Provide the (X, Y) coordinate of the cell's center where the given text is located.  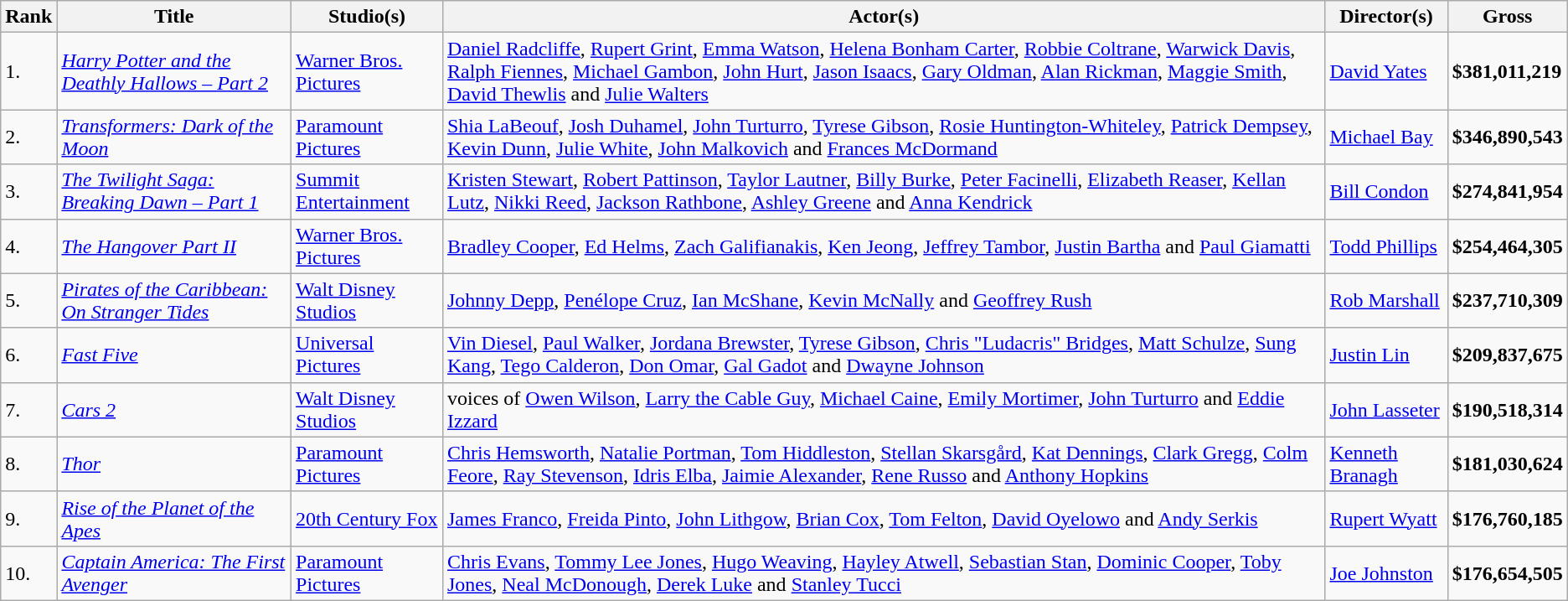
Todd Phillips (1386, 246)
1. (28, 71)
Summit Entertainment (367, 191)
David Yates (1386, 71)
3. (28, 191)
Rank (28, 17)
Chris Evans, Tommy Lee Jones, Hugo Weaving, Hayley Atwell, Sebastian Stan, Dominic Cooper, Toby Jones, Neal McDonough, Derek Luke and Stanley Tucci (883, 573)
7. (28, 409)
Captain America: The First Avenger (174, 573)
James Franco, Freida Pinto, John Lithgow, Brian Cox, Tom Felton, David Oyelowo and Andy Serkis (883, 518)
5. (28, 300)
Cars 2 (174, 409)
Director(s) (1386, 17)
Pirates of the Caribbean: On Stranger Tides (174, 300)
John Lasseter (1386, 409)
$346,890,543 (1508, 137)
9. (28, 518)
Rob Marshall (1386, 300)
6. (28, 355)
20th Century Fox (367, 518)
Johnny Depp, Penélope Cruz, Ian McShane, Kevin McNally and Geoffrey Rush (883, 300)
Michael Bay (1386, 137)
Transformers: Dark of the Moon (174, 137)
Thor (174, 464)
Universal Pictures (367, 355)
8. (28, 464)
Studio(s) (367, 17)
Rise of the Planet of the Apes (174, 518)
The Hangover Part II (174, 246)
$181,030,624 (1508, 464)
$274,841,954 (1508, 191)
Actor(s) (883, 17)
$381,011,219 (1508, 71)
The Twilight Saga: Breaking Dawn – Part 1 (174, 191)
voices of Owen Wilson, Larry the Cable Guy, Michael Caine, Emily Mortimer, John Turturro and Eddie Izzard (883, 409)
$176,654,505 (1508, 573)
Bill Condon (1386, 191)
Title (174, 17)
$176,760,185 (1508, 518)
Gross (1508, 17)
10. (28, 573)
Bradley Cooper, Ed Helms, Zach Galifianakis, Ken Jeong, Jeffrey Tambor, Justin Bartha and Paul Giamatti (883, 246)
Justin Lin (1386, 355)
Rupert Wyatt (1386, 518)
$237,710,309 (1508, 300)
Fast Five (174, 355)
$254,464,305 (1508, 246)
Joe Johnston (1386, 573)
4. (28, 246)
Harry Potter and the Deathly Hallows – Part 2 (174, 71)
Kenneth Branagh (1386, 464)
2. (28, 137)
$190,518,314 (1508, 409)
$209,837,675 (1508, 355)
